Provide the (X, Y) coordinate of the cell's center where the given text is located.  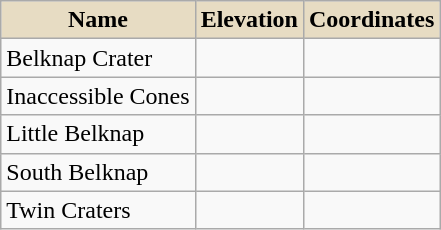
Name (98, 20)
Elevation (249, 20)
Coordinates (371, 20)
Little Belknap (98, 134)
South Belknap (98, 172)
Inaccessible Cones (98, 96)
Twin Craters (98, 210)
Belknap Crater (98, 58)
